Detect which cell encompasses the target text, then output its (X, Y) center coordinate. 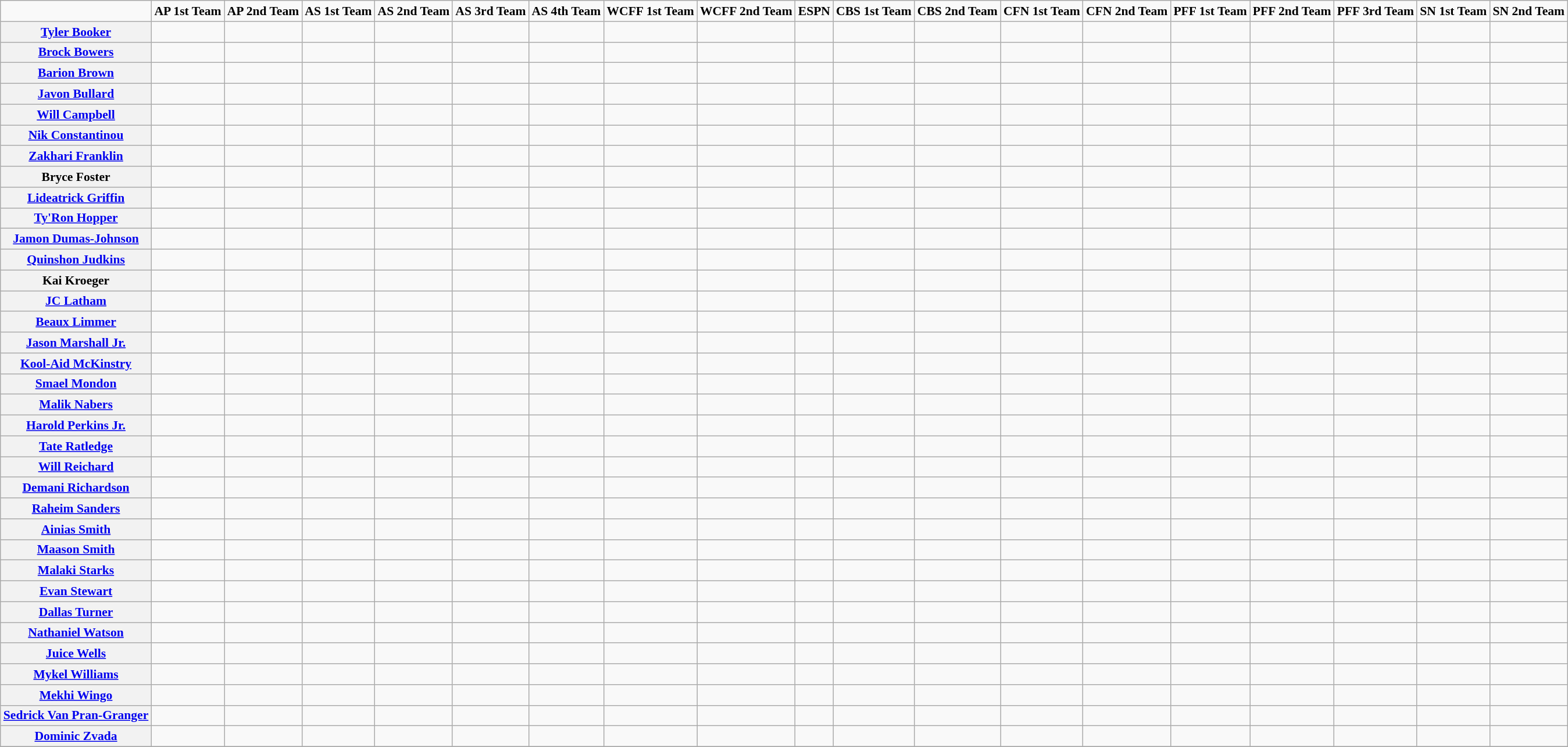
ESPN (814, 11)
AS 1st Team (338, 11)
Will Campbell (76, 115)
Barion Brown (76, 73)
AP 2nd Team (263, 11)
Brock Bowers (76, 52)
Lideatrick Griffin (76, 198)
SN 1st Team (1453, 11)
CBS 1st Team (874, 11)
Tyler Booker (76, 32)
Nathaniel Watson (76, 633)
Sedrick Van Pran-Granger (76, 716)
Mekhi Wingo (76, 695)
Harold Perkins Jr. (76, 426)
Beaux Limmer (76, 322)
WCFF 2nd Team (747, 11)
AS 3rd Team (491, 11)
Nik Constantinou (76, 136)
Kool-Aid McKinstry (76, 364)
Ty'Ron Hopper (76, 218)
SN 2nd Team (1528, 11)
Demani Richardson (76, 488)
Smael Mondon (76, 384)
Malik Nabers (76, 405)
Tate Ratledge (76, 446)
Will Reichard (76, 467)
Dallas Turner (76, 612)
Jason Marshall Jr. (76, 343)
Ainias Smith (76, 529)
Javon Bullard (76, 94)
PFF 3rd Team (1376, 11)
JC Latham (76, 301)
CBS 2nd Team (958, 11)
Quinshon Judkins (76, 260)
Maason Smith (76, 550)
CFN 1st Team (1042, 11)
Juice Wells (76, 654)
AP 1st Team (187, 11)
Jamon Dumas-Johnson (76, 239)
Bryce Foster (76, 177)
PFF 2nd Team (1292, 11)
Dominic Zvada (76, 737)
Mykel Williams (76, 674)
PFF 1st Team (1210, 11)
Kai Kroeger (76, 280)
WCFF 1st Team (650, 11)
AS 2nd Team (414, 11)
CFN 2nd Team (1127, 11)
Raheim Sanders (76, 508)
Malaki Starks (76, 571)
Zakhari Franklin (76, 156)
AS 4th Team (566, 11)
Evan Stewart (76, 592)
